Determine the (X, Y) coordinate at the center of the cell enclosing the given text.  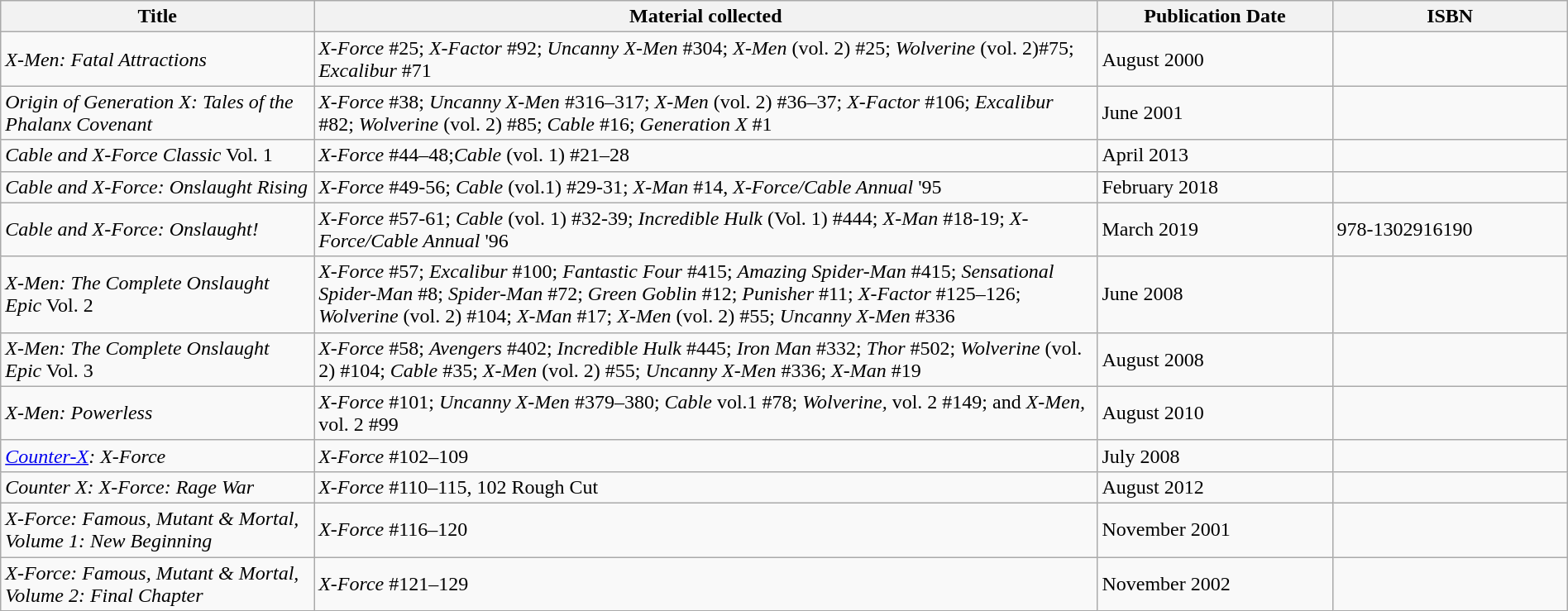
X-Men: Fatal Attractions (157, 60)
Origin of Generation X: Tales of the Phalanx Covenant (157, 112)
X-Force: Famous, Mutant & Mortal, Volume 1: New Beginning (157, 529)
Counter X: X-Force: Rage War (157, 487)
X-Force #121–129 (706, 584)
978-1302916190 (1450, 230)
X-Force #44–48;Cable (vol. 1) #21–28 (706, 155)
X-Force #102–109 (706, 456)
June 2008 (1215, 294)
June 2001 (1215, 112)
August 2012 (1215, 487)
July 2008 (1215, 456)
Publication Date (1215, 17)
X-Force #116–120 (706, 529)
Cable and X-Force: Onslaught Rising (157, 187)
X-Force #57-61; Cable (vol. 1) #32-39; Incredible Hulk (Vol. 1) #444; X-Man #18-19; X-Force/Cable Annual '96 (706, 230)
August 2010 (1215, 413)
November 2002 (1215, 584)
Title (157, 17)
August 2008 (1215, 359)
X-Force #38; Uncanny X-Men #316–317; X-Men (vol. 2) #36–37; X-Factor #106; Excalibur #82; Wolverine (vol. 2) #85; Cable #16; Generation X #1 (706, 112)
November 2001 (1215, 529)
ISBN (1450, 17)
X-Men: The Complete Onslaught Epic Vol. 3 (157, 359)
August 2000 (1215, 60)
X-Force: Famous, Mutant & Mortal, Volume 2: Final Chapter (157, 584)
March 2019 (1215, 230)
X-Force #101; Uncanny X-Men #379–380; Cable vol.1 #78; Wolverine, vol. 2 #149; and X-Men, vol. 2 #99 (706, 413)
X-Men: Powerless (157, 413)
Counter-X: X-Force (157, 456)
X-Men: The Complete Onslaught Epic Vol. 2 (157, 294)
X-Force #49-56; Cable (vol.1) #29-31; X-Man #14, X-Force/Cable Annual '95 (706, 187)
Cable and X-Force Classic Vol. 1 (157, 155)
X-Force #110–115, 102 Rough Cut (706, 487)
April 2013 (1215, 155)
Material collected (706, 17)
Cable and X-Force: Onslaught! (157, 230)
X-Force #25; X-Factor #92; Uncanny X-Men #304; X-Men (vol. 2) #25; Wolverine (vol. 2)#75; Excalibur #71 (706, 60)
February 2018 (1215, 187)
